From the cell containing the given text, extract its center point as [X, Y] coordinate. 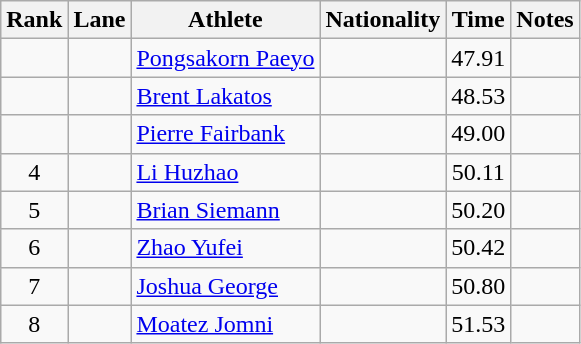
Rank [34, 20]
Moatez Jomni [226, 324]
50.80 [478, 286]
5 [34, 210]
Li Huzhao [226, 172]
7 [34, 286]
Notes [545, 20]
Pongsakorn Paeyo [226, 58]
48.53 [478, 96]
Athlete [226, 20]
50.20 [478, 210]
51.53 [478, 324]
4 [34, 172]
Pierre Fairbank [226, 134]
49.00 [478, 134]
50.11 [478, 172]
Time [478, 20]
Brent Lakatos [226, 96]
Zhao Yufei [226, 248]
Brian Siemann [226, 210]
50.42 [478, 248]
Joshua George [226, 286]
Nationality [383, 20]
47.91 [478, 58]
6 [34, 248]
Lane [100, 20]
8 [34, 324]
